Search for the cell housing the specified text and yield its [x, y] center coordinate. 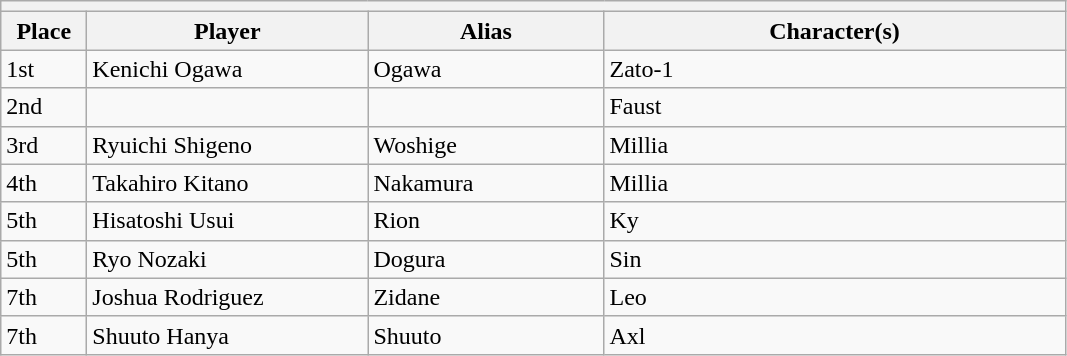
Dogura [486, 259]
Axl [834, 335]
Woshige [486, 145]
Ryo Nozaki [228, 259]
Kenichi Ogawa [228, 69]
Hisatoshi Usui [228, 221]
Sin [834, 259]
Joshua Rodriguez [228, 297]
1st [44, 69]
Ky [834, 221]
Rion [486, 221]
Player [228, 31]
Leo [834, 297]
2nd [44, 107]
Ogawa [486, 69]
Faust [834, 107]
Nakamura [486, 183]
Takahiro Kitano [228, 183]
4th [44, 183]
Character(s) [834, 31]
Zato-1 [834, 69]
3rd [44, 145]
Alias [486, 31]
Zidane [486, 297]
Ryuichi Shigeno [228, 145]
Shuuto [486, 335]
Shuuto Hanya [228, 335]
Place [44, 31]
